Capture the cell that displays the provided text and extract its (X, Y) central coordinate. 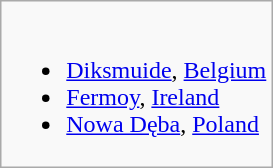
Diksmuide, Belgium Fermoy, Ireland Nowa Dęba, Poland (136, 84)
